From the cell containing the given text, extract its center point as [X, Y] coordinate. 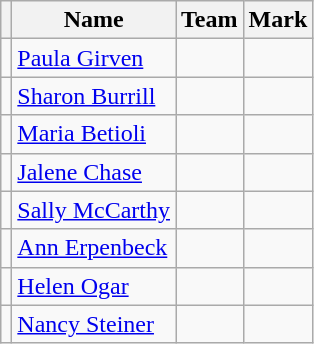
Ann Erpenbeck [94, 248]
Helen Ogar [94, 286]
Mark [278, 20]
Team [210, 20]
Sharon Burrill [94, 96]
Maria Betioli [94, 134]
Sally McCarthy [94, 210]
Paula Girven [94, 58]
Jalene Chase [94, 172]
Nancy Steiner [94, 324]
Name [94, 20]
